Search for the cell housing the specified text and yield its (X, Y) center coordinate. 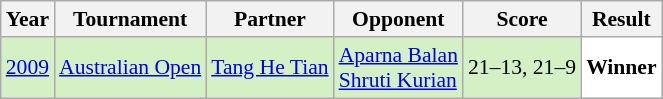
Tournament (130, 19)
2009 (28, 68)
Partner (270, 19)
Australian Open (130, 68)
Opponent (398, 19)
Year (28, 19)
Score (522, 19)
21–13, 21–9 (522, 68)
Aparna Balan Shruti Kurian (398, 68)
Result (622, 19)
Winner (622, 68)
Tang He Tian (270, 68)
